Identify which cell holds the provided text, then report its (X, Y) central coordinate. 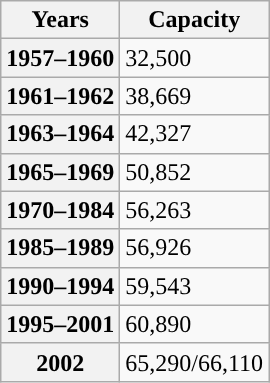
1965–1969 (60, 172)
1985–1989 (60, 248)
Capacity (194, 20)
56,926 (194, 248)
1995–2001 (60, 324)
60,890 (194, 324)
42,327 (194, 134)
50,852 (194, 172)
1990–1994 (60, 286)
1970–1984 (60, 210)
59,543 (194, 286)
56,263 (194, 210)
32,500 (194, 58)
65,290/66,110 (194, 362)
1957–1960 (60, 58)
Years (60, 20)
2002 (60, 362)
38,669 (194, 96)
1963–1964 (60, 134)
1961–1962 (60, 96)
